From the cell containing the given text, extract its center point as (X, Y) coordinate. 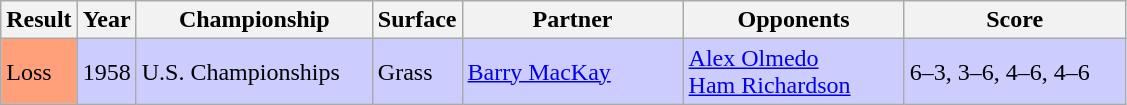
Score (1014, 20)
Loss (39, 72)
6–3, 3–6, 4–6, 4–6 (1014, 72)
Result (39, 20)
Barry MacKay (572, 72)
Alex Olmedo Ham Richardson (794, 72)
Surface (417, 20)
U.S. Championships (254, 72)
Partner (572, 20)
Championship (254, 20)
1958 (106, 72)
Grass (417, 72)
Opponents (794, 20)
Year (106, 20)
